For the text-containing cell, return its midpoint in (x, y) coordinate format. 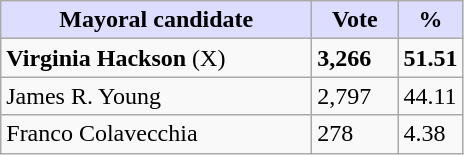
4.38 (430, 134)
Vote (355, 20)
278 (355, 134)
51.51 (430, 58)
Virginia Hackson (X) (156, 58)
2,797 (355, 96)
44.11 (430, 96)
James R. Young (156, 96)
Franco Colavecchia (156, 134)
% (430, 20)
Mayoral candidate (156, 20)
3,266 (355, 58)
